Provide the (X, Y) coordinate of the cell's center where the given text is located.  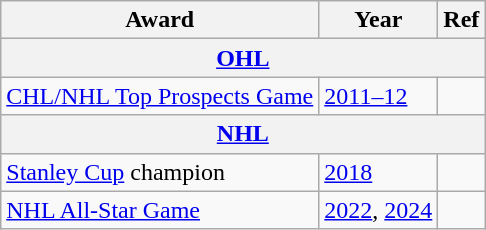
2022, 2024 (378, 210)
NHL (243, 134)
Year (378, 20)
Ref (462, 20)
NHL All-Star Game (160, 210)
Award (160, 20)
2018 (378, 172)
Stanley Cup champion (160, 172)
OHL (243, 58)
2011–12 (378, 96)
CHL/NHL Top Prospects Game (160, 96)
